Provide the [x, y] coordinate of the cell's center where the given text is located.  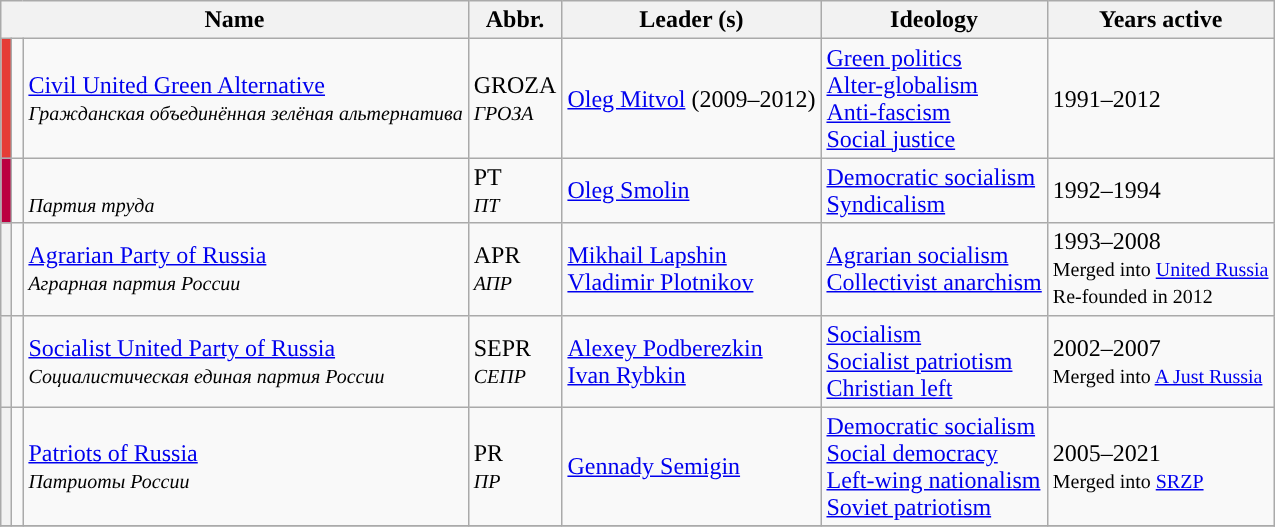
APRАПР [515, 269]
Oleg Mitvol (2009–2012) [692, 98]
Oleg Smolin [692, 190]
Agrarian socialismCollectivist anarchism [934, 269]
Democratic socialismSyndicalism [934, 190]
Abbr. [515, 20]
Alexey PodberezkinIvan Rybkin [692, 361]
Ideology [934, 20]
SEPRСЕПР [515, 361]
Партия труда [246, 190]
PRПР [515, 466]
Name [234, 20]
Mikhail Lapshin Vladimir Plotnikov [692, 269]
Democratic socialismSocial democracyLeft-wing nationalismSoviet patriotism [934, 466]
Civil United Green AlternativeГражданская объединённая зелёная альтернатива [246, 98]
1993–2008Merged into United RussiaRe-founded in 2012 [1160, 269]
Green politicsAlter-globalismAnti-fascismSocial justice [934, 98]
Leader (s) [692, 20]
Agrarian Party of RussiaАграрная партия России [246, 269]
1991–2012 [1160, 98]
Socialist United Party of RussiaСоциалистическая единая партия России [246, 361]
Patriots of RussiaПатриоты России [246, 466]
2002–2007Merged into A Just Russia [1160, 361]
GROZAГРОЗА [515, 98]
SocialismSocialist patriotismChristian left [934, 361]
PTПТ [515, 190]
1992–1994 [1160, 190]
Gennady Semigin [692, 466]
2005–2021Merged into SRZP [1160, 466]
Years active [1160, 20]
